From the cell containing the given text, extract its center point as [X, Y] coordinate. 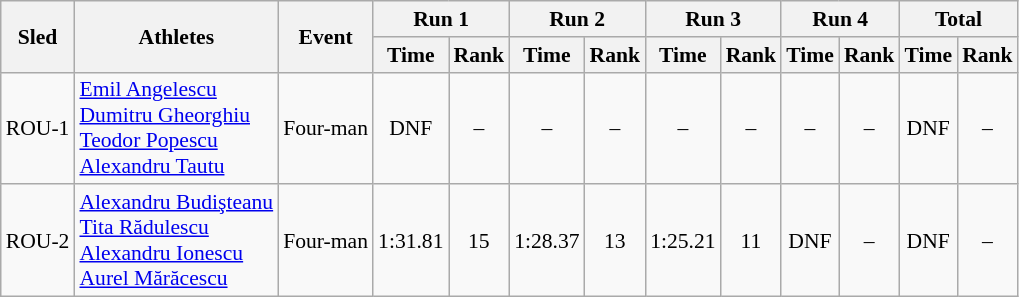
Run 4 [840, 19]
1:28.37 [546, 241]
Total [958, 19]
11 [752, 241]
Run 3 [713, 19]
Athletes [176, 36]
13 [616, 241]
Run 2 [577, 19]
Event [326, 36]
15 [480, 241]
ROU-2 [38, 241]
Run 1 [441, 19]
1:31.81 [410, 241]
Alexandru BudişteanuTita RădulescuAlexandru IonescuAurel Mărăcescu [176, 241]
Emil AngelescuDumitru GheorghiuTeodor PopescuAlexandru Tautu [176, 128]
Sled [38, 36]
ROU-1 [38, 128]
1:25.21 [682, 241]
